Pinpoint the cell where the given text exists, returning its [X, Y] midpoint coordinate. 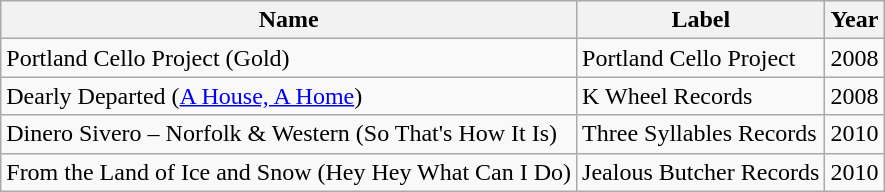
Dearly Departed (A House, A Home) [289, 96]
Portland Cello Project [701, 58]
Dinero Sivero – Norfolk & Western (So That's How It Is) [289, 134]
Portland Cello Project (Gold) [289, 58]
Label [701, 20]
Jealous Butcher Records [701, 172]
From the Land of Ice and Snow (Hey Hey What Can I Do) [289, 172]
K Wheel Records [701, 96]
Name [289, 20]
Three Syllables Records [701, 134]
Year [854, 20]
